Pinpoint the cell where the given text exists, returning its (x, y) midpoint coordinate. 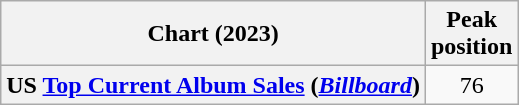
Peakposition (471, 34)
76 (471, 85)
US Top Current Album Sales (Billboard) (214, 85)
Chart (2023) (214, 34)
